Output the (x, y) coordinate of the center of the cell containing the given text.  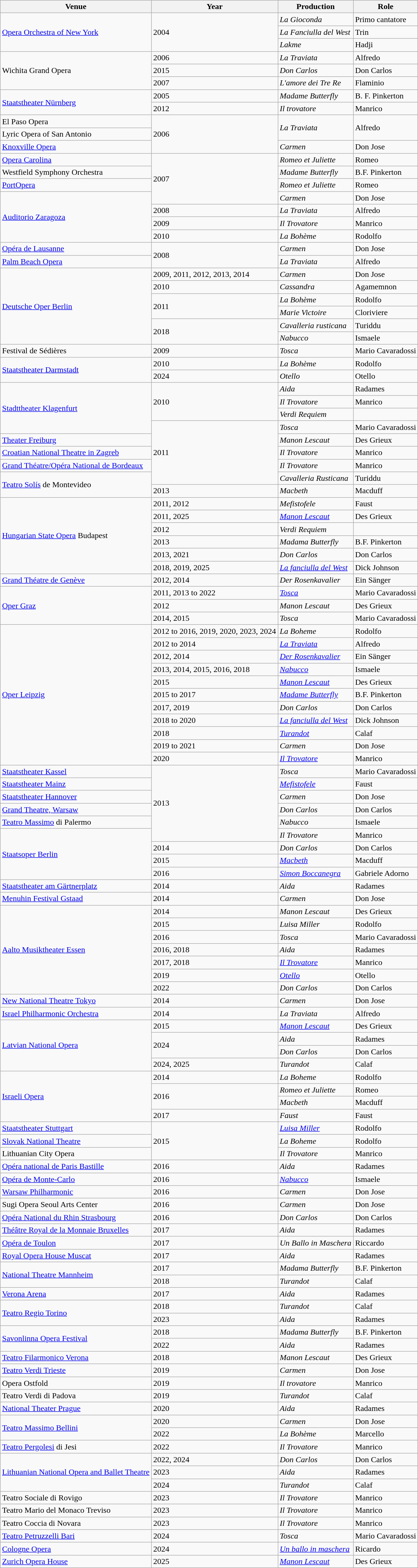
2022, 2024 (215, 1460)
Lyric Opera of San Antonio (76, 134)
L'amore dei Tre Re (316, 83)
Teatro Petruzzelli Bari (76, 1536)
2011, 2012 (215, 504)
2019 to 2021 (215, 746)
Gabriele Adorno (386, 873)
2012 to 2014 (215, 644)
Teatro Verdi Trieste (76, 1370)
Westfield Symphony Orchestra (76, 172)
Year (215, 7)
New National Theatre Tokyo (76, 1001)
Auditorio Zaragoza (76, 217)
Cassandra (316, 287)
Opéra de Monte-Carlo (76, 1179)
Teatro Pergolesi di Jesi (76, 1447)
Production (316, 7)
Cavalleria Rusticana (316, 478)
Teatro Massimo Bellini (76, 1428)
PortOpera (76, 185)
2012 to 2016, 2019, 2020, 2023, 2024 (215, 631)
Teatro Mario del Monaco Treviso (76, 1510)
Cavalleria rusticana (316, 325)
Oper Leipzig (76, 695)
2004 (215, 32)
Israeli Opera (76, 1096)
Grand Theatre, Warsaw (76, 810)
Teatro Solís de Montevideo (76, 484)
Palm Beach Opera (76, 262)
Staatstheater Kassel (76, 771)
Role (386, 7)
Savonlinna Opera Festival (76, 1338)
Wichita Grand Opera (76, 70)
Staatstheater Darmstadt (76, 370)
2013, 2014, 2015, 2016, 2018 (215, 669)
2024, 2025 (215, 1064)
2018 to 2020 (215, 720)
Croatian National Theatre in Zagreb (76, 453)
Sugi Opera Seoul Arts Center (76, 1205)
Teatro Sociale di Rovigo (76, 1498)
Hadji (386, 45)
Warsaw Philharmonic (76, 1192)
Staatstheater Mainz (76, 784)
Aalto Musiktheater Essen (76, 950)
2018, 2019, 2025 (215, 568)
2014, 2015 (215, 618)
Staatstheater Stuttgart (76, 1128)
Staatsoper Berlin (76, 854)
Teatro Massimo di Palermo (76, 822)
2016, 2018 (215, 950)
Opéra de Lausanne (76, 249)
Ricardo (386, 1549)
Flaminio (386, 83)
Opéra de Toulon (76, 1243)
Verona Arena (76, 1294)
Slovak National Theatre (76, 1141)
Riccardo (386, 1243)
Un Ballo in Maschera (316, 1243)
Staatstheater Hannover (76, 797)
Grand Théatre/Opéra National de Bordeaux (76, 465)
2017, 2018 (215, 962)
Israel Philharmonic Orchestra (76, 1014)
2017, 2019 (215, 707)
Oper Graz (76, 606)
Opéra national de Paris Bastille (76, 1166)
Staatstheater am Gärtnerplatz (76, 886)
2005 (215, 96)
National Theatre Mannheim (76, 1275)
Cloriviere (386, 312)
National Theater Prague (76, 1409)
Cologne Opera (76, 1549)
Festival de Sédières (76, 351)
Opera Orchestra of New York (76, 32)
Teatro Coccia di Novara (76, 1523)
Teatro Verdi di Padova (76, 1396)
Un ballo in maschera (316, 1549)
Grand Théatre de Genève (76, 580)
Théâtre Royal de la Monnaie Bruxelles (76, 1230)
2025 (215, 1561)
Royal Opera House Muscat (76, 1256)
2015 to 2017 (215, 695)
Lithuanian National Opera and Ballet Theatre (76, 1472)
Marie Victoire (316, 312)
Theater Freiburg (76, 440)
La Gioconda (316, 19)
Lithuanian City Opera (76, 1153)
Agamemnon (386, 287)
Opéra National du Rhin Strasbourg (76, 1217)
Opera Carolina (76, 160)
2013, 2021 (215, 554)
Trin (386, 32)
Deutsche Oper Berlin (76, 306)
Knoxville Opera (76, 147)
La Fanciulla del West (316, 32)
Stadttheater Klagenfurt (76, 408)
2011, 2025 (215, 516)
Teatro Regio Torino (76, 1313)
Teatro Filarmonico Verona (76, 1357)
B. F. Pinkerton (386, 96)
Venue (76, 7)
Staatstheater Nürnberg (76, 102)
Zurich Opera House (76, 1561)
2009, 2011, 2012, 2013, 2014 (215, 274)
Hungarian State Opera Budapest (76, 535)
Simon Boccanegra (316, 873)
Primo cantatore (386, 19)
Lakme (316, 45)
2011, 2013 to 2022 (215, 593)
Menuhin Festival Gstaad (76, 899)
El Paso Opera (76, 121)
Opera Ostfold (76, 1383)
Marcello (386, 1434)
Latvian National Opera (76, 1045)
